Scan for the cell matching the given text and deliver its [x, y] coordinate at center. 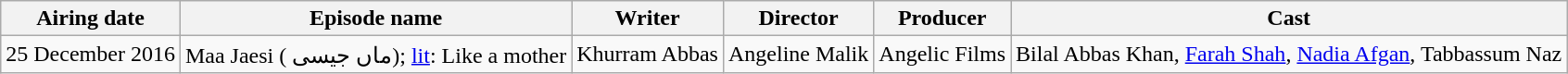
Angelic Films [942, 55]
Director [798, 18]
Khurram Abbas [648, 55]
Producer [942, 18]
Airing date [91, 18]
Writer [648, 18]
25 December 2016 [91, 55]
Bilal Abbas Khan, Farah Shah, Nadia Afgan, Tabbassum Naz [1289, 55]
Cast [1289, 18]
Episode name [375, 18]
Maa Jaesi ( ماں جیسی); lit: Like a mother [375, 55]
Angeline Malik [798, 55]
